From the cell containing the given text, extract its center point as (x, y) coordinate. 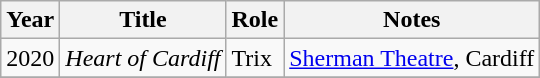
Heart of Cardiff (143, 58)
Role (255, 20)
Sherman Theatre, Cardiff (412, 58)
Trix (255, 58)
Year (30, 20)
Title (143, 20)
2020 (30, 58)
Notes (412, 20)
